Capture the cell that displays the provided text and extract its [X, Y] central coordinate. 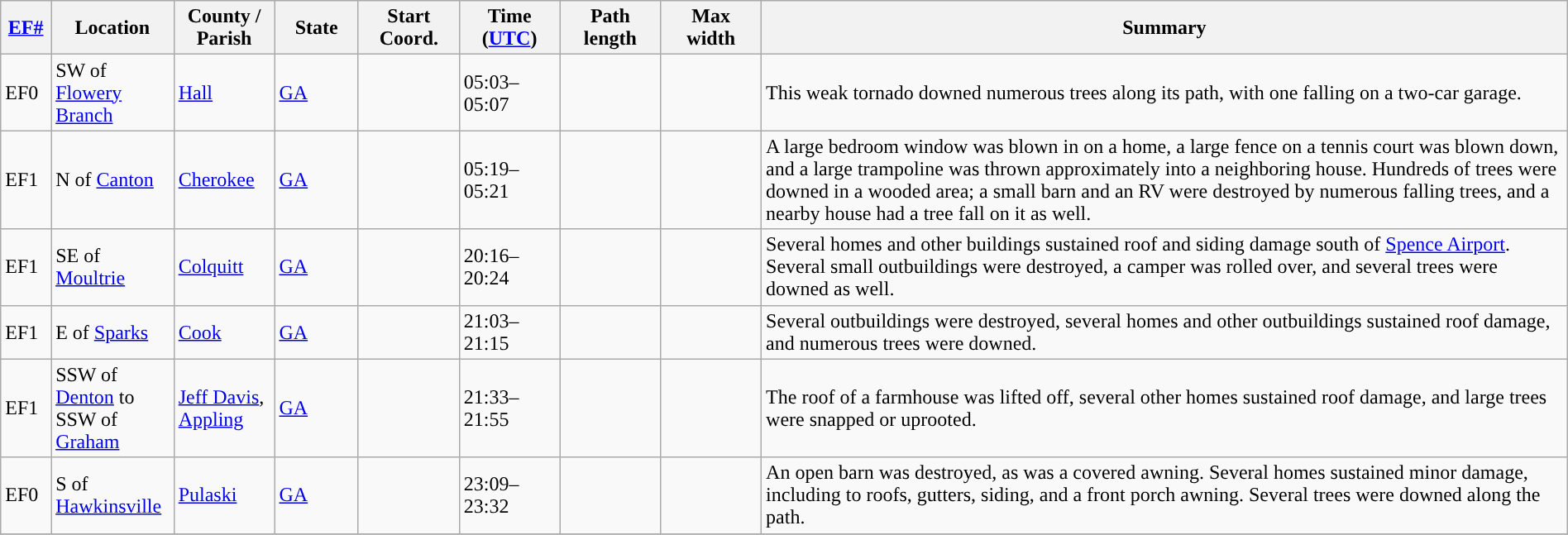
Max width [711, 28]
23:09–23:32 [509, 495]
SW of Flowery Branch [112, 93]
N of Canton [112, 180]
Several outbuildings were destroyed, several homes and other outbuildings sustained roof damage, and numerous trees were downed. [1164, 332]
Summary [1164, 28]
SSW of Denton to SSW of Graham [112, 408]
05:19–05:21 [509, 180]
The roof of a farmhouse was lifted off, several other homes sustained roof damage, and large trees were snapped or uprooted. [1164, 408]
Jeff Davis, Appling [224, 408]
State [316, 28]
Pulaski [224, 495]
Location [112, 28]
SE of Moultrie [112, 267]
Hall [224, 93]
05:03–05:07 [509, 93]
Start Coord. [409, 28]
E of Sparks [112, 332]
Path length [610, 28]
Cook [224, 332]
20:16–20:24 [509, 267]
County / Parish [224, 28]
Colquitt [224, 267]
21:03–21:15 [509, 332]
21:33–21:55 [509, 408]
EF# [26, 28]
Cherokee [224, 180]
This weak tornado downed numerous trees along its path, with one falling on a two-car garage. [1164, 93]
Time (UTC) [509, 28]
S of Hawkinsville [112, 495]
